Scan for the cell matching the given text and deliver its [x, y] coordinate at center. 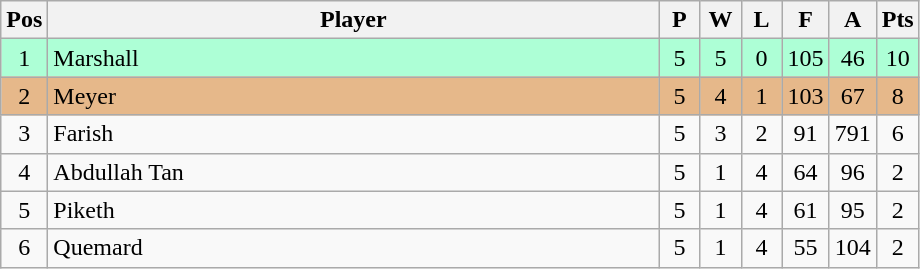
61 [806, 210]
10 [898, 58]
91 [806, 134]
Meyer [354, 96]
791 [852, 134]
105 [806, 58]
Marshall [354, 58]
W [720, 20]
67 [852, 96]
Quemard [354, 248]
46 [852, 58]
103 [806, 96]
A [852, 20]
8 [898, 96]
Piketh [354, 210]
95 [852, 210]
64 [806, 172]
Player [354, 20]
Pts [898, 20]
55 [806, 248]
L [762, 20]
P [680, 20]
104 [852, 248]
Abdullah Tan [354, 172]
Farish [354, 134]
0 [762, 58]
Pos [24, 20]
96 [852, 172]
F [806, 20]
